Extract the [X, Y] coordinate from the center of the cell holding the provided text.  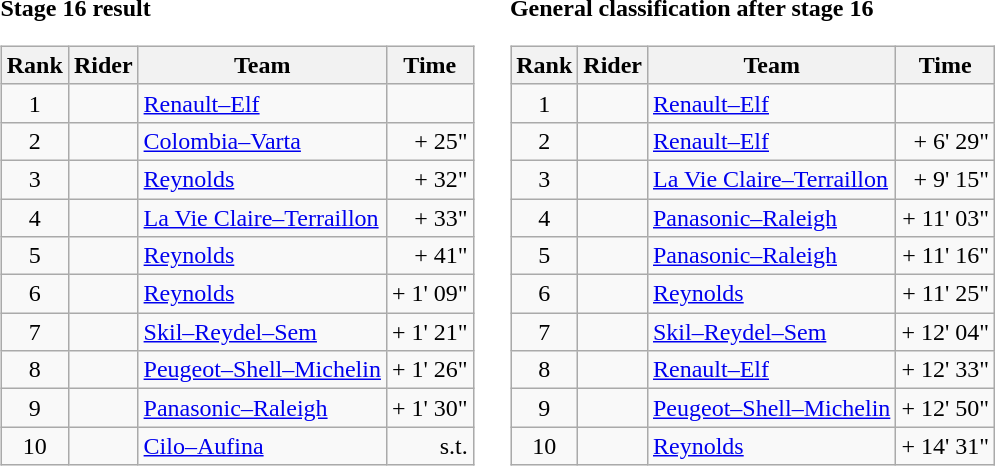
+ 1' 21" [430, 332]
+ 12' 50" [946, 408]
+ 9' 15" [946, 179]
s.t. [430, 446]
+ 1' 30" [430, 408]
Cilo–Aufina [262, 446]
+ 14' 31" [946, 446]
+ 1' 26" [430, 370]
+ 32" [430, 179]
+ 41" [430, 256]
+ 1' 09" [430, 294]
Colombia–Varta [262, 141]
+ 12' 33" [946, 370]
+ 25" [430, 141]
+ 11' 03" [946, 217]
+ 12' 04" [946, 332]
+ 6' 29" [946, 141]
+ 11' 25" [946, 294]
+ 33" [430, 217]
+ 11' 16" [946, 256]
